From the cell containing the given text, extract its center point as [X, Y] coordinate. 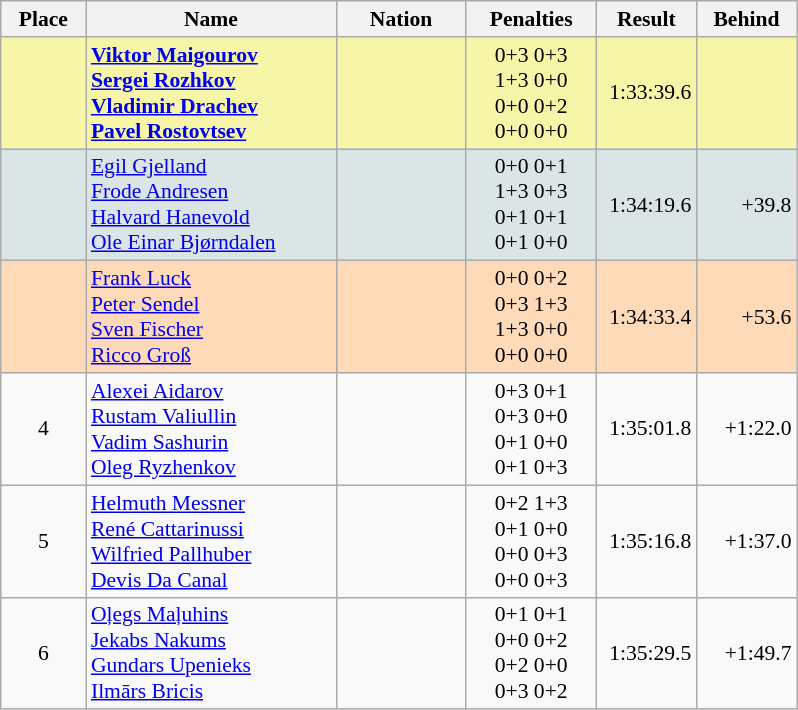
Result [646, 19]
Helmuth MessnerRené CattarinussiWilfried PallhuberDevis Da Canal [211, 541]
0+3 0+31+3 0+00+0 0+20+0 0+0 [531, 93]
Alexei AidarovRustam ValiullinVadim SashurinOleg Ryzhenkov [211, 429]
1:35:01.8 [646, 429]
+1:49.7 [746, 653]
+39.8 [746, 205]
Nation [401, 19]
5 [44, 541]
0+2 1+30+1 0+00+0 0+30+0 0+3 [531, 541]
Oļegs MaļuhinsJekabs NakumsGundars UpenieksIlmārs Bricis [211, 653]
1:34:33.4 [646, 317]
6 [44, 653]
1:35:29.5 [646, 653]
Name [211, 19]
Viktor MaigourovSergei RozhkovVladimir DrachevPavel Rostovtsev [211, 93]
1:35:16.8 [646, 541]
Egil GjellandFrode AndresenHalvard HanevoldOle Einar Bjørndalen [211, 205]
Frank LuckPeter SendelSven FischerRicco Groß [211, 317]
+1:37.0 [746, 541]
1:34:19.6 [646, 205]
4 [44, 429]
+1:22.0 [746, 429]
Behind [746, 19]
0+3 0+10+3 0+00+1 0+00+1 0+3 [531, 429]
0+0 0+11+3 0+30+1 0+10+1 0+0 [531, 205]
+53.6 [746, 317]
0+0 0+20+3 1+31+3 0+00+0 0+0 [531, 317]
1:33:39.6 [646, 93]
0+1 0+10+0 0+20+2 0+00+3 0+2 [531, 653]
Place [44, 19]
Penalties [531, 19]
